Find where the given text appears and provide that cell's center as [X, Y] coordinate. 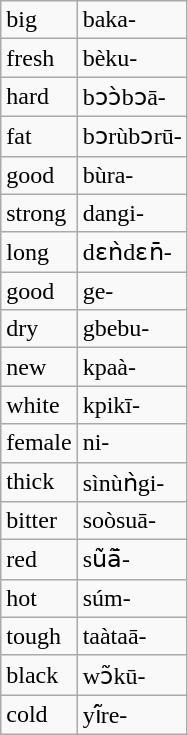
strong [39, 213]
dɛǹdɛn̄- [132, 252]
ni- [132, 443]
súm- [132, 598]
hot [39, 598]
dry [39, 329]
new [39, 367]
thick [39, 482]
white [39, 405]
black [39, 675]
sũ̀ã̄- [132, 560]
hard [39, 97]
kpikī- [132, 405]
sìnùǹgi- [132, 482]
kpaà- [132, 367]
bɔɔ̀bɔā- [132, 97]
baka- [132, 20]
dangi- [132, 213]
female [39, 443]
fat [39, 136]
wɔ̃kū- [132, 675]
tough [39, 636]
big [39, 20]
ge- [132, 291]
bùra- [132, 175]
yĩ́re- [132, 715]
long [39, 252]
bɔrùbɔrū- [132, 136]
gbebu- [132, 329]
taàtaā- [132, 636]
cold [39, 715]
soòsuā- [132, 521]
fresh [39, 58]
red [39, 560]
bitter [39, 521]
bèku- [132, 58]
